Find where the given text appears and provide that cell's center as [x, y] coordinate. 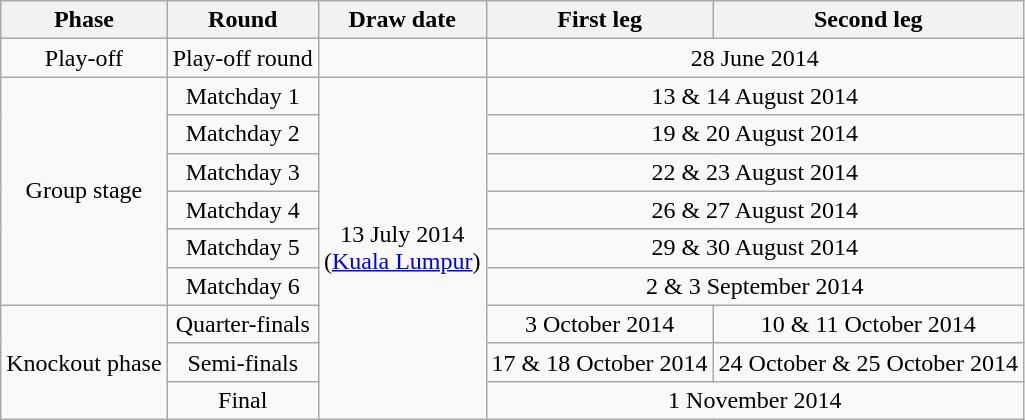
Matchday 6 [242, 286]
Matchday 5 [242, 248]
2 & 3 September 2014 [754, 286]
1 November 2014 [754, 400]
Semi-finals [242, 362]
13 July 2014(Kuala Lumpur) [402, 248]
Phase [84, 20]
17 & 18 October 2014 [600, 362]
Play-off round [242, 58]
Quarter-finals [242, 324]
Knockout phase [84, 362]
19 & 20 August 2014 [754, 134]
Matchday 3 [242, 172]
22 & 23 August 2014 [754, 172]
Draw date [402, 20]
Second leg [868, 20]
Play-off [84, 58]
26 & 27 August 2014 [754, 210]
28 June 2014 [754, 58]
10 & 11 October 2014 [868, 324]
Matchday 2 [242, 134]
Round [242, 20]
13 & 14 August 2014 [754, 96]
Final [242, 400]
Matchday 1 [242, 96]
29 & 30 August 2014 [754, 248]
First leg [600, 20]
Group stage [84, 191]
Matchday 4 [242, 210]
24 October & 25 October 2014 [868, 362]
3 October 2014 [600, 324]
